Scan for the cell matching the given text and deliver its (x, y) coordinate at center. 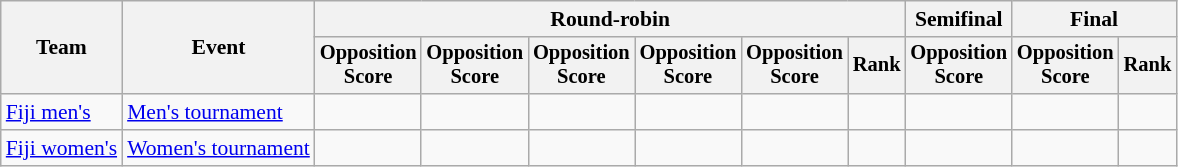
Round-robin (610, 19)
Men's tournament (218, 112)
Semifinal (958, 19)
Event (218, 48)
Team (62, 48)
Final (1094, 19)
Women's tournament (218, 148)
Fiji women's (62, 148)
Fiji men's (62, 112)
